Detect which cell encompasses the target text, then output its (x, y) center coordinate. 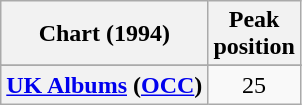
Chart (1994) (104, 34)
25 (254, 85)
Peakposition (254, 34)
UK Albums (OCC) (104, 85)
